Scan for the cell matching the given text and deliver its [x, y] coordinate at center. 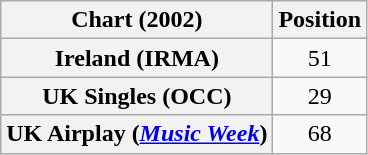
29 [320, 96]
UK Singles (OCC) [137, 96]
UK Airplay (Music Week) [137, 134]
Chart (2002) [137, 20]
51 [320, 58]
Position [320, 20]
68 [320, 134]
Ireland (IRMA) [137, 58]
